Locate the cell with the specified text and output its [X, Y] center coordinate. 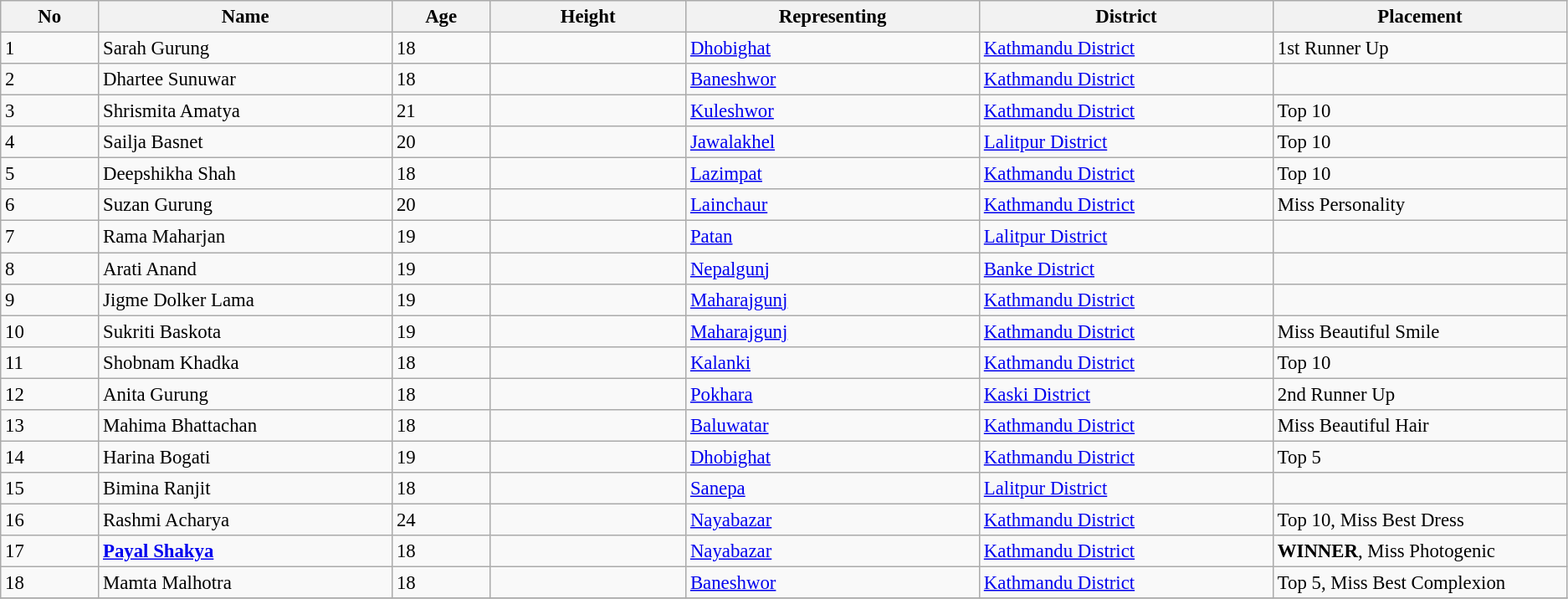
Sanepa [833, 489]
Suzan Gurung [246, 205]
Harina Bogati [246, 457]
Representing [833, 17]
3 [50, 111]
9 [50, 299]
Dhartee Sunuwar [246, 79]
Rama Maharjan [246, 237]
WINNER, Miss Photogenic [1419, 551]
2nd Runner Up [1419, 394]
Kalanki [833, 362]
16 [50, 520]
6 [50, 205]
Anita Gurung [246, 394]
12 [50, 394]
Deepshikha Shah [246, 174]
Top 10, Miss Best Dress [1419, 520]
Jawalakhel [833, 142]
4 [50, 142]
Kuleshwor [833, 111]
Baluwatar [833, 426]
Nepalgunj [833, 269]
Rashmi Acharya [246, 520]
1st Runner Up [1419, 49]
Kaski District [1126, 394]
1 [50, 49]
Mamta Malhotra [246, 583]
Banke District [1126, 269]
Bimina Ranjit [246, 489]
17 [50, 551]
Placement [1419, 17]
Height [588, 17]
Pokhara [833, 394]
13 [50, 426]
5 [50, 174]
10 [50, 331]
Jigme Dolker Lama [246, 299]
Mahima Bhattachan [246, 426]
Arati Anand [246, 269]
Shobnam Khadka [246, 362]
24 [442, 520]
Sukriti Baskota [246, 331]
Name [246, 17]
Sailja Basnet [246, 142]
2 [50, 79]
Miss Personality [1419, 205]
14 [50, 457]
Age [442, 17]
No [50, 17]
Lainchaur [833, 205]
15 [50, 489]
Top 5, Miss Best Complexion [1419, 583]
8 [50, 269]
Top 5 [1419, 457]
21 [442, 111]
Miss Beautiful Hair [1419, 426]
Lazimpat [833, 174]
11 [50, 362]
Payal Shakya [246, 551]
Shrismita Amatya [246, 111]
Miss Beautiful Smile [1419, 331]
7 [50, 237]
Patan [833, 237]
District [1126, 17]
Sarah Gurung [246, 49]
